Capture the cell that displays the provided text and extract its [x, y] central coordinate. 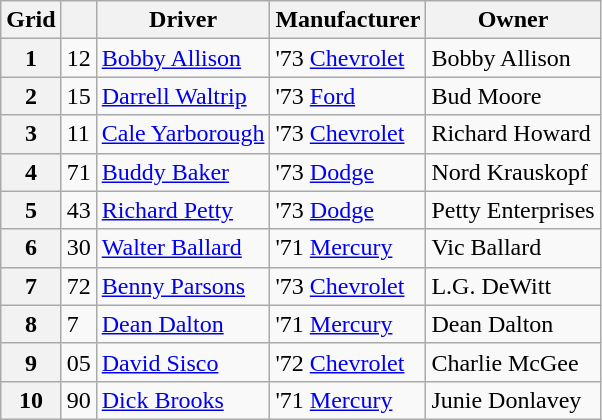
11 [78, 134]
L.G. DeWitt [513, 286]
71 [78, 172]
15 [78, 96]
12 [78, 58]
Driver [183, 20]
6 [31, 248]
Dick Brooks [183, 400]
Benny Parsons [183, 286]
05 [78, 362]
Owner [513, 20]
'73 Ford [348, 96]
3 [31, 134]
Richard Howard [513, 134]
David Sisco [183, 362]
8 [31, 324]
Walter Ballard [183, 248]
Manufacturer [348, 20]
Grid [31, 20]
Junie Donlavey [513, 400]
10 [31, 400]
2 [31, 96]
Darrell Waltrip [183, 96]
9 [31, 362]
72 [78, 286]
90 [78, 400]
'72 Chevrolet [348, 362]
Petty Enterprises [513, 210]
1 [31, 58]
4 [31, 172]
Buddy Baker [183, 172]
5 [31, 210]
Richard Petty [183, 210]
Charlie McGee [513, 362]
Bud Moore [513, 96]
30 [78, 248]
43 [78, 210]
Cale Yarborough [183, 134]
Nord Krauskopf [513, 172]
Vic Ballard [513, 248]
